From the cell containing the given text, extract its center point as [X, Y] coordinate. 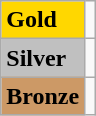
Gold [43, 20]
Bronze [43, 96]
Silver [43, 58]
